Capture the cell that displays the provided text and extract its [X, Y] central coordinate. 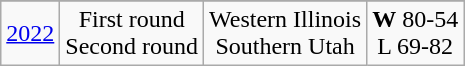
Western IllinoisSouthern Utah [286, 34]
W 80-54L 69-82 [416, 34]
First roundSecond round [132, 34]
2022 [30, 34]
